Locate the cell with the specified text and output its (x, y) center coordinate. 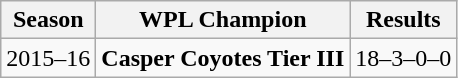
WPL Champion (223, 20)
18–3–0–0 (404, 58)
Season (48, 20)
Results (404, 20)
2015–16 (48, 58)
Casper Coyotes Tier III (223, 58)
